Determine the [x, y] coordinate at the center of the cell enclosing the given text.  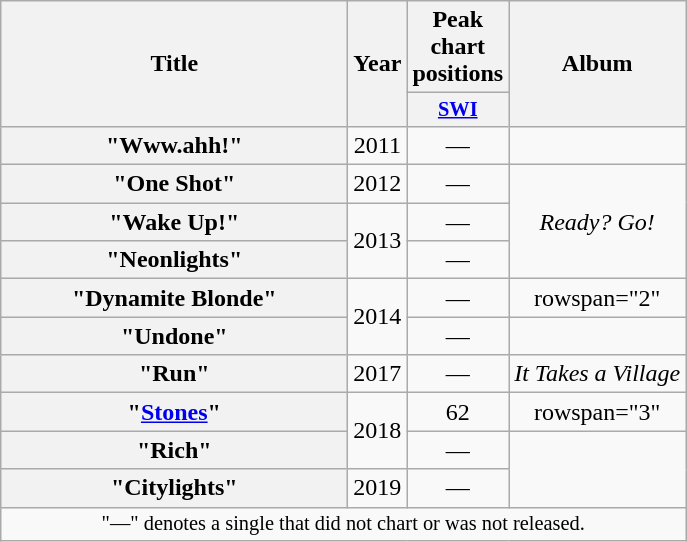
Album [598, 64]
SWI [458, 110]
2018 [378, 431]
2011 [378, 145]
62 [458, 412]
"Wake Up!" [174, 222]
"Run" [174, 374]
"Citylights" [174, 488]
"Stones" [174, 412]
2013 [378, 241]
"Neonlights" [174, 260]
"Rich" [174, 450]
Peak chart positions [458, 47]
2014 [378, 317]
2017 [378, 374]
Year [378, 64]
2012 [378, 184]
Ready? Go! [598, 222]
rowspan="2" [598, 298]
"Dynamite Blonde" [174, 298]
It Takes a Village [598, 374]
Title [174, 64]
"One Shot" [174, 184]
"Undone" [174, 336]
rowspan="3" [598, 412]
"—" denotes a single that did not chart or was not released. [344, 524]
"Www.ahh!" [174, 145]
2019 [378, 488]
